Find where the given text appears and provide that cell's center as [X, Y] coordinate. 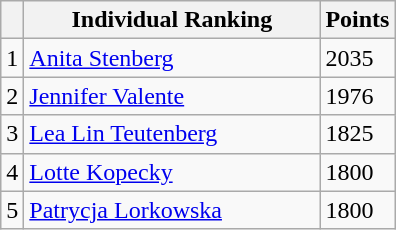
4 [12, 172]
Jennifer Valente [172, 96]
Patrycja Lorkowska [172, 210]
1825 [358, 134]
5 [12, 210]
1976 [358, 96]
2035 [358, 58]
2 [12, 96]
Points [358, 20]
Lotte Kopecky [172, 172]
Lea Lin Teutenberg [172, 134]
Individual Ranking [172, 20]
Anita Stenberg [172, 58]
1 [12, 58]
3 [12, 134]
